Capture the cell that displays the provided text and extract its (x, y) central coordinate. 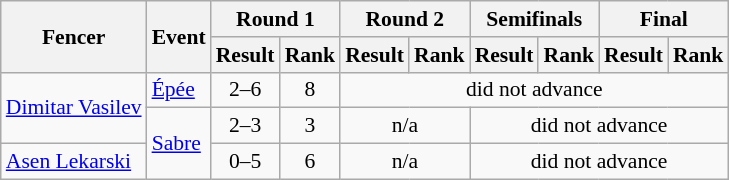
3 (310, 126)
Final (664, 19)
Épée (179, 90)
Round 1 (276, 19)
Semifinals (534, 19)
Event (179, 36)
Dimitar Vasilev (74, 108)
2–6 (246, 90)
8 (310, 90)
Round 2 (404, 19)
0–5 (246, 162)
Sabre (179, 144)
Asen Lekarski (74, 162)
Fencer (74, 36)
6 (310, 162)
2–3 (246, 126)
